Pinpoint the cell where the given text exists, returning its (x, y) midpoint coordinate. 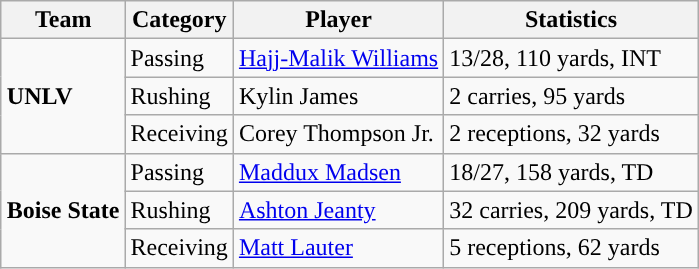
Team (63, 20)
18/27, 158 yards, TD (572, 172)
Category (179, 20)
Statistics (572, 20)
32 carries, 209 yards, TD (572, 210)
Matt Lauter (338, 248)
Maddux Madsen (338, 172)
13/28, 110 yards, INT (572, 58)
Ashton Jeanty (338, 210)
Player (338, 20)
Hajj-Malik Williams (338, 58)
5 receptions, 62 yards (572, 248)
Corey Thompson Jr. (338, 134)
2 carries, 95 yards (572, 96)
Kylin James (338, 96)
UNLV (63, 96)
2 receptions, 32 yards (572, 134)
Boise State (63, 210)
